Pinpoint the cell where the given text exists, returning its (x, y) midpoint coordinate. 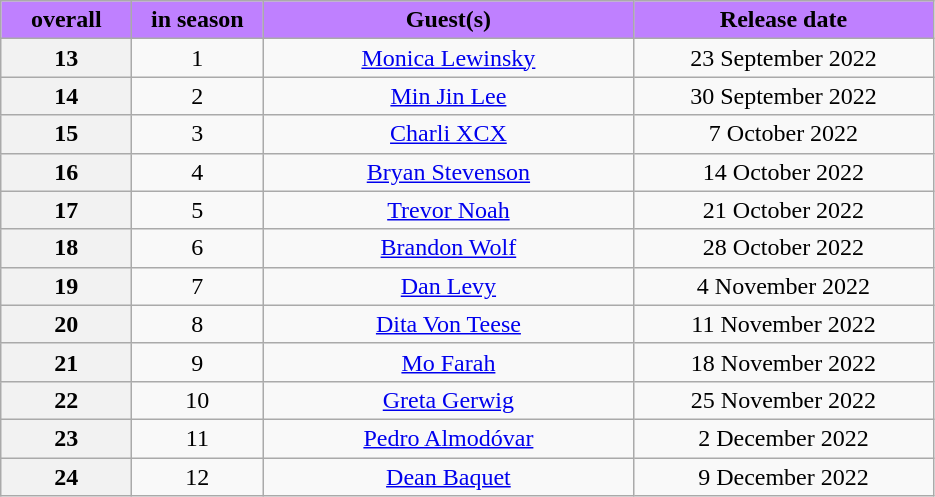
23 September 2022 (784, 58)
4 (198, 172)
1 (198, 58)
5 (198, 210)
Greta Gerwig (448, 400)
21 October 2022 (784, 210)
Dan Levy (448, 286)
11 November 2022 (784, 324)
Charli XCX (448, 134)
Brandon Wolf (448, 248)
Dean Baquet (448, 477)
15 (66, 134)
21 (66, 362)
14 (66, 96)
6 (198, 248)
in season (198, 20)
Release date (784, 20)
7 October 2022 (784, 134)
16 (66, 172)
14 October 2022 (784, 172)
20 (66, 324)
Dita Von Teese (448, 324)
18 November 2022 (784, 362)
24 (66, 477)
3 (198, 134)
Trevor Noah (448, 210)
22 (66, 400)
2 (198, 96)
23 (66, 438)
Guest(s) (448, 20)
19 (66, 286)
17 (66, 210)
25 November 2022 (784, 400)
11 (198, 438)
28 October 2022 (784, 248)
18 (66, 248)
12 (198, 477)
13 (66, 58)
7 (198, 286)
10 (198, 400)
Monica Lewinsky (448, 58)
Bryan Stevenson (448, 172)
2 December 2022 (784, 438)
30 September 2022 (784, 96)
overall (66, 20)
Pedro Almodóvar (448, 438)
4 November 2022 (784, 286)
9 December 2022 (784, 477)
Min Jin Lee (448, 96)
9 (198, 362)
8 (198, 324)
Mo Farah (448, 362)
